Scan for the cell matching the given text and deliver its (x, y) coordinate at center. 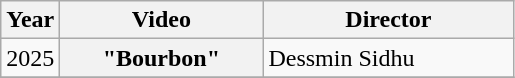
Dessmin Sidhu (388, 58)
Director (388, 20)
"Bourbon" (162, 58)
Video (162, 20)
2025 (30, 58)
Year (30, 20)
